Search for the cell housing the specified text and yield its (x, y) center coordinate. 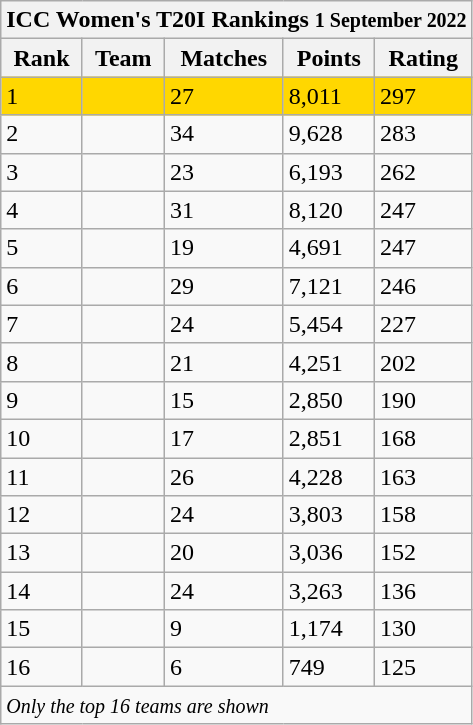
168 (423, 438)
20 (224, 553)
8,120 (328, 210)
3,036 (328, 553)
ICC Women's T20I Rankings 1 September 2022 (236, 20)
1,174 (328, 629)
23 (224, 172)
7,121 (328, 286)
3,803 (328, 515)
283 (423, 134)
2 (42, 134)
2,850 (328, 400)
11 (42, 477)
8 (42, 362)
Only the top 16 teams are shown (236, 705)
19 (224, 248)
4,228 (328, 477)
5 (42, 248)
4,251 (328, 362)
17 (224, 438)
13 (42, 553)
4 (42, 210)
6,193 (328, 172)
21 (224, 362)
1 (42, 96)
14 (42, 591)
136 (423, 591)
16 (42, 667)
297 (423, 96)
9,628 (328, 134)
163 (423, 477)
262 (423, 172)
10 (42, 438)
Rating (423, 58)
12 (42, 515)
27 (224, 96)
29 (224, 286)
31 (224, 210)
7 (42, 324)
5,454 (328, 324)
Matches (224, 58)
227 (423, 324)
749 (328, 667)
246 (423, 286)
158 (423, 515)
Points (328, 58)
2,851 (328, 438)
202 (423, 362)
8,011 (328, 96)
26 (224, 477)
34 (224, 134)
3,263 (328, 591)
125 (423, 667)
4,691 (328, 248)
130 (423, 629)
3 (42, 172)
Team (123, 58)
Rank (42, 58)
190 (423, 400)
152 (423, 553)
